Extract the (x, y) coordinate from the center of the cell holding the provided text.  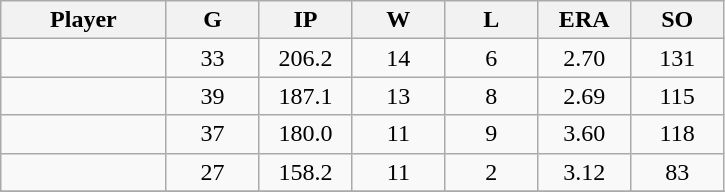
SO (678, 20)
206.2 (306, 58)
L (492, 20)
158.2 (306, 172)
W (398, 20)
8 (492, 96)
118 (678, 134)
37 (212, 134)
33 (212, 58)
2.70 (584, 58)
39 (212, 96)
13 (398, 96)
83 (678, 172)
131 (678, 58)
Player (84, 20)
2 (492, 172)
27 (212, 172)
115 (678, 96)
2.69 (584, 96)
ERA (584, 20)
6 (492, 58)
3.60 (584, 134)
3.12 (584, 172)
9 (492, 134)
187.1 (306, 96)
IP (306, 20)
180.0 (306, 134)
G (212, 20)
14 (398, 58)
